From the cell containing the given text, extract its center point as [X, Y] coordinate. 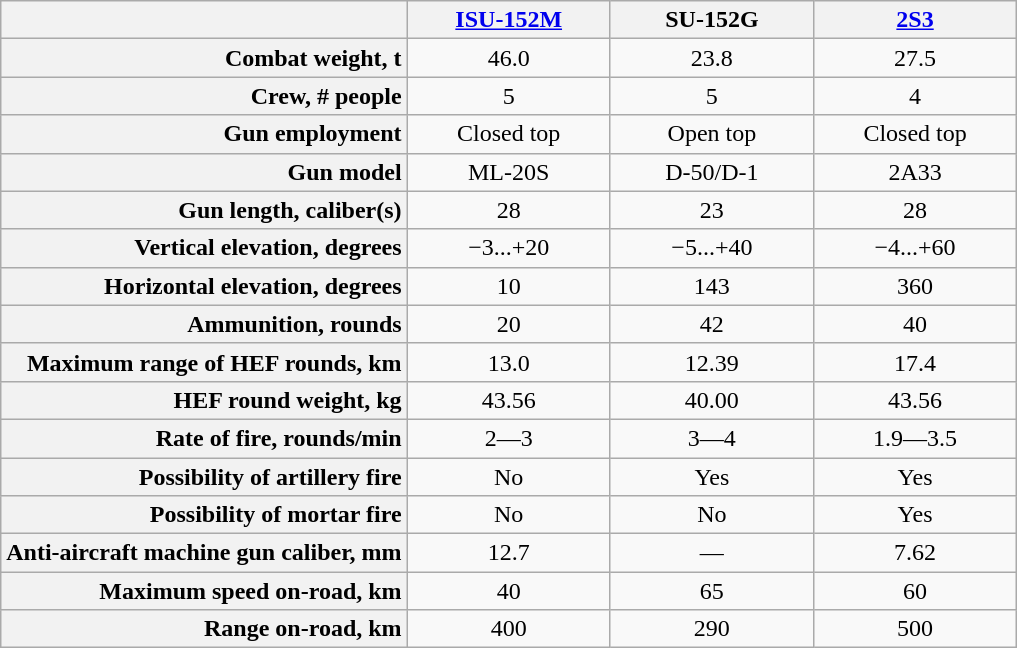
400 [508, 629]
23.8 [712, 58]
HEF round weight, kg [204, 400]
360 [914, 286]
Maximum speed on-road, km [204, 591]
60 [914, 591]
Range on-road, km [204, 629]
D-50/D-1 [712, 172]
Vertical elevation, degrees [204, 248]
Gun model [204, 172]
Crew, # people [204, 96]
−3...+20 [508, 248]
SU-152G [712, 20]
23 [712, 210]
−5...+40 [712, 248]
12.39 [712, 362]
20 [508, 324]
4 [914, 96]
12.7 [508, 553]
40.00 [712, 400]
17.4 [914, 362]
Horizontal elevation, degrees [204, 286]
42 [712, 324]
1.9—3.5 [914, 438]
13.0 [508, 362]
143 [712, 286]
Gun length, caliber(s) [204, 210]
Combat weight, t [204, 58]
2A33 [914, 172]
65 [712, 591]
Possibility of mortar fire [204, 515]
10 [508, 286]
Possibility of artillery fire [204, 477]
Ammunition, rounds [204, 324]
— [712, 553]
−4...+60 [914, 248]
500 [914, 629]
7.62 [914, 553]
Anti-aircraft machine gun caliber, mm [204, 553]
2S3 [914, 20]
ISU-152M [508, 20]
Open top [712, 134]
2—3 [508, 438]
Rate of fire, rounds/min [204, 438]
27.5 [914, 58]
Gun employment [204, 134]
290 [712, 629]
ML-20S [508, 172]
Maximum range of HEF rounds, km [204, 362]
3—4 [712, 438]
46.0 [508, 58]
